Capture the cell that displays the provided text and extract its [X, Y] central coordinate. 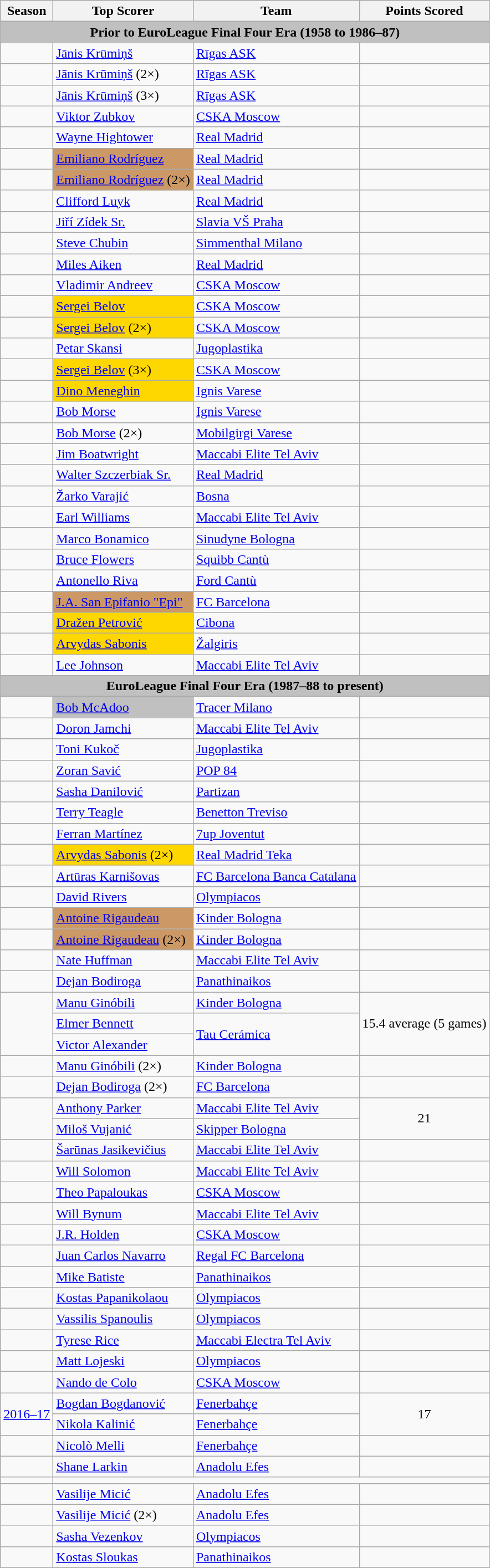
J.A. San Epifanio "Epi" [123, 601]
Emiliano Rodríguez (2×) [123, 180]
Jānis Krūmiņš (3×) [123, 95]
Wayne Hightower [123, 137]
Žarko Varajić [123, 496]
Ferran Martínez [123, 834]
Nate Huffman [123, 961]
Artūras Karnišovas [123, 876]
Manu Ginóbili (2×) [123, 1066]
Marco Bonamico [123, 538]
Arvydas Sabonis (2×) [123, 855]
Žalgiris [276, 644]
Season [27, 11]
Tracer Milano [276, 707]
Tyrese Rice [123, 1340]
Sasha Danilović [123, 791]
Maccabi Electra Tel Aviv [276, 1340]
Bogdan Bogdanović [123, 1403]
Top Scorer [123, 11]
Clifford Luyk [123, 201]
Dražen Petrović [123, 623]
Earl Williams [123, 517]
Simmenthal Milano [276, 243]
Team [276, 11]
Arvydas Sabonis [123, 644]
Squibb Cantù [276, 559]
Jim Boatwright [123, 454]
Kostas Papanikolaou [123, 1298]
Bob McAdoo [123, 707]
Šarūnas Jasikevičius [123, 1150]
Terry Teagle [123, 813]
Petar Skansi [123, 349]
Skipper Bologna [276, 1129]
Vasilije Micić [123, 1494]
Cibona [276, 623]
Regal FC Barcelona [276, 1255]
Ford Cantù [276, 580]
Prior to EuroLeague Final Four Era (1958 to 1986–87) [245, 32]
Miloš Vujanić [123, 1129]
7up Joventut [276, 834]
Steve Chubin [123, 243]
Theo Papaloukas [123, 1192]
Miles Aiken [123, 264]
Points Scored [425, 11]
Victor Alexander [123, 1045]
Will Bynum [123, 1213]
Partizan [276, 791]
Jiří Zídek Sr. [123, 222]
Juan Carlos Navarro [123, 1255]
Vassilis Spanoulis [123, 1319]
21 [425, 1118]
Shane Larkin [123, 1467]
Sasha Vezenkov [123, 1536]
Bob Morse [123, 412]
Sergei Belov (2×) [123, 328]
Bosna [276, 496]
Manu Ginóbili [123, 1003]
2016–17 [27, 1414]
Matt Lojeski [123, 1361]
Nando de Colo [123, 1382]
Kostas Sloukas [123, 1557]
Vasilije Micić (2×) [123, 1515]
Zoran Savić [123, 770]
Elmer Bennett [123, 1024]
Mike Batiste [123, 1276]
Viktor Zubkov [123, 116]
Nikola Kalinić [123, 1424]
Jānis Krūmiņš [123, 53]
Toni Kukoč [123, 749]
Dino Meneghin [123, 391]
Sergei Belov (3×) [123, 370]
Emiliano Rodríguez [123, 159]
EuroLeague Final Four Era (1987–88 to present) [245, 686]
Dejan Bodiroga (2×) [123, 1087]
Jānis Krūmiņš (2×) [123, 74]
Anthony Parker [123, 1108]
Slavia VŠ Praha [276, 222]
Benetton Treviso [276, 813]
POP 84 [276, 770]
Tau Cerámica [276, 1034]
Bruce Flowers [123, 559]
Sergei Belov [123, 307]
Nicolò Melli [123, 1446]
Will Solomon [123, 1171]
Bob Morse (2×) [123, 433]
Real Madrid Teka [276, 855]
Antoine Rigaudeau [123, 918]
17 [425, 1414]
15.4 average (5 games) [425, 1024]
Sinudyne Bologna [276, 538]
Lee Johnson [123, 665]
Antoine Rigaudeau (2×) [123, 939]
Vladimir Andreev [123, 285]
J.R. Holden [123, 1234]
David Rivers [123, 897]
Walter Szczerbiak Sr. [123, 475]
Antonello Riva [123, 580]
Doron Jamchi [123, 728]
Dejan Bodiroga [123, 982]
FC Barcelona Banca Catalana [276, 876]
Mobilgirgi Varese [276, 433]
